Locate the cell with the specified text and output its [X, Y] center coordinate. 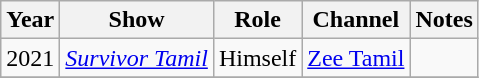
Year [30, 20]
2021 [30, 58]
Survivor Tamil [137, 58]
Role [257, 20]
Notes [444, 20]
Show [137, 20]
Zee Tamil [356, 58]
Channel [356, 20]
Himself [257, 58]
